Detect which cell encompasses the target text, then output its [X, Y] center coordinate. 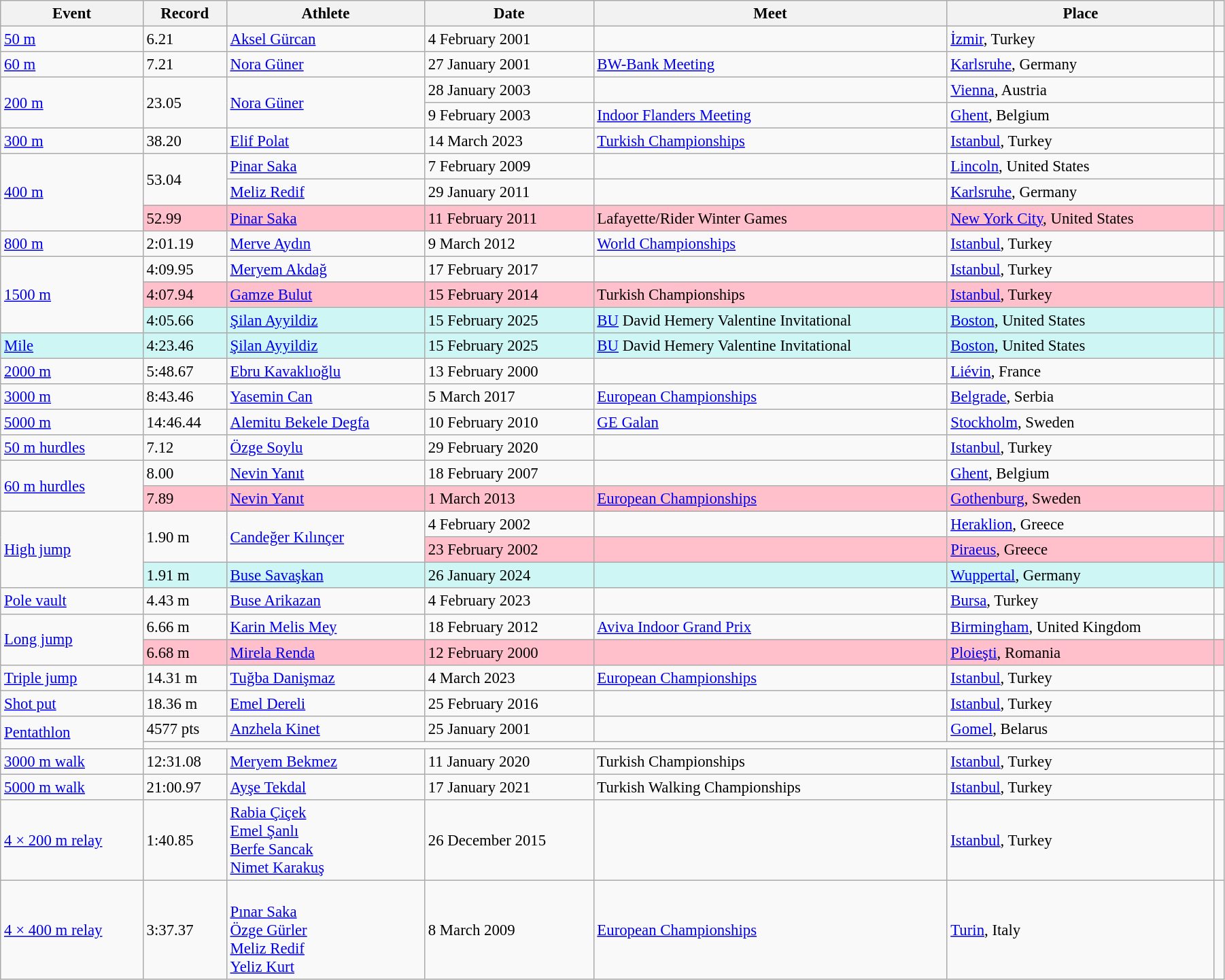
4:07.94 [185, 294]
Liévin, France [1081, 371]
52.99 [185, 218]
4577 pts [185, 729]
7.12 [185, 448]
6.21 [185, 39]
Pole vault [72, 601]
4 February 2001 [508, 39]
BW-Bank Meeting [770, 65]
Buse Savaşkan [325, 576]
3000 m walk [72, 762]
Turkish Walking Championships [770, 787]
2000 m [72, 371]
200 m [72, 103]
4 × 400 m relay [72, 930]
4 March 2023 [508, 678]
53.04 [185, 179]
Wuppertal, Germany [1081, 576]
12:31.08 [185, 762]
1.90 m [185, 537]
Date [508, 14]
Place [1081, 14]
Meet [770, 14]
Shot put [72, 703]
5000 m walk [72, 787]
Stockholm, Sweden [1081, 422]
14.31 m [185, 678]
3:37.37 [185, 930]
7.89 [185, 499]
29 February 2020 [508, 448]
4 × 200 m relay [72, 840]
Record [185, 14]
5 March 2017 [508, 397]
7.21 [185, 65]
50 m hurdles [72, 448]
Mile [72, 346]
Piraeus, Greece [1081, 550]
Aksel Gürcan [325, 39]
10 February 2010 [508, 422]
8:43.46 [185, 397]
Gamze Bulut [325, 294]
Aviva Indoor Grand Prix [770, 627]
3000 m [72, 397]
11 February 2011 [508, 218]
Indoor Flanders Meeting [770, 116]
Belgrade, Serbia [1081, 397]
14:46.44 [185, 422]
World Championships [770, 243]
4.43 m [185, 601]
25 January 2001 [508, 729]
9 February 2003 [508, 116]
26 January 2024 [508, 576]
Bursa, Turkey [1081, 601]
GE Galan [770, 422]
Merve Aydın [325, 243]
2:01.19 [185, 243]
New York City, United States [1081, 218]
23 February 2002 [508, 550]
27 January 2001 [508, 65]
Ebru Kavaklıoğlu [325, 371]
60 m [72, 65]
Event [72, 14]
4 February 2002 [508, 525]
13 February 2000 [508, 371]
4 February 2023 [508, 601]
Gothenburg, Sweden [1081, 499]
Lincoln, United States [1081, 167]
38.20 [185, 141]
8.00 [185, 474]
21:00.97 [185, 787]
4:23.46 [185, 346]
8 March 2009 [508, 930]
6.66 m [185, 627]
Lafayette/Rider Winter Games [770, 218]
İzmir, Turkey [1081, 39]
Tuğba Danişmaz [325, 678]
Karin Melis Mey [325, 627]
Meliz Redif [325, 192]
Triple jump [72, 678]
Candeğer Kılınçer [325, 537]
17 February 2017 [508, 269]
Anzhela Kinet [325, 729]
Long jump [72, 639]
300 m [72, 141]
Elif Polat [325, 141]
4:05.66 [185, 320]
6.68 m [185, 652]
11 January 2020 [508, 762]
9 March 2012 [508, 243]
4:09.95 [185, 269]
1 March 2013 [508, 499]
5:48.67 [185, 371]
Birmingham, United Kingdom [1081, 627]
Özge Soylu [325, 448]
7 February 2009 [508, 167]
1.91 m [185, 576]
Athlete [325, 14]
Gomel, Belarus [1081, 729]
Mirela Renda [325, 652]
14 March 2023 [508, 141]
18 February 2012 [508, 627]
400 m [72, 192]
Pentathlon [72, 733]
Meryem Bekmez [325, 762]
60 m hurdles [72, 487]
28 January 2003 [508, 90]
800 m [72, 243]
Alemitu Bekele Degfa [325, 422]
Turin, Italy [1081, 930]
Meryem Akdağ [325, 269]
23.05 [185, 103]
Rabia ÇiçekEmel ŞanlıBerfe SancakNimet Karakuş [325, 840]
18.36 m [185, 703]
Pınar SakaÖzge GürlerMeliz RedifYeliz Kurt [325, 930]
29 January 2011 [508, 192]
Vienna, Austria [1081, 90]
Ploieşti, Romania [1081, 652]
Heraklion, Greece [1081, 525]
High jump [72, 550]
Emel Dereli [325, 703]
18 February 2007 [508, 474]
12 February 2000 [508, 652]
Buse Arikazan [325, 601]
50 m [72, 39]
25 February 2016 [508, 703]
5000 m [72, 422]
1:40.85 [185, 840]
Ayşe Tekdal [325, 787]
17 January 2021 [508, 787]
1500 m [72, 295]
26 December 2015 [508, 840]
Yasemin Can [325, 397]
15 February 2014 [508, 294]
